Identify which cell holds the provided text, then report its (x, y) central coordinate. 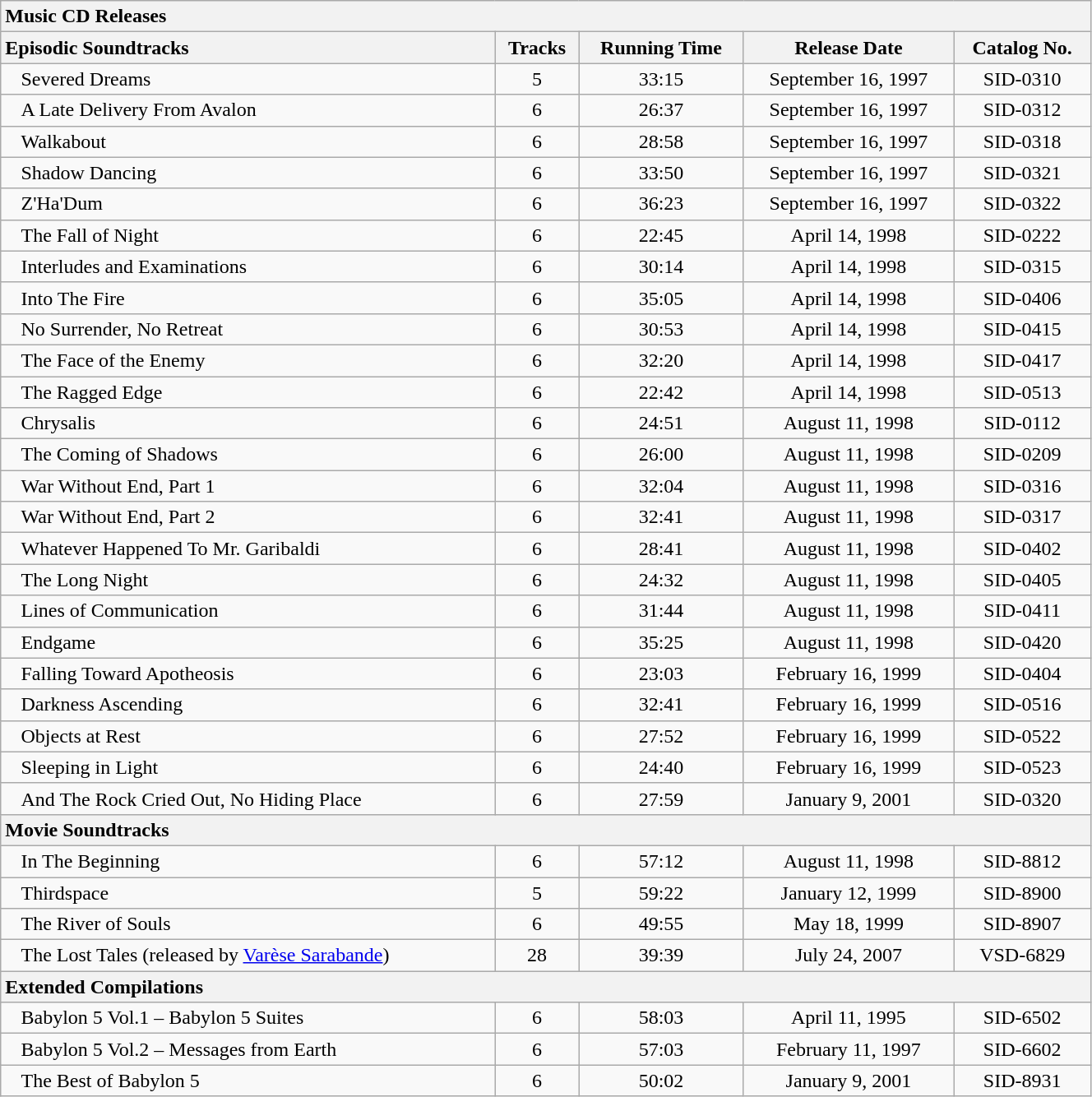
59:22 (661, 892)
35:25 (661, 642)
SID-0322 (1022, 204)
Darkness Ascending (248, 705)
Sleeping in Light (248, 767)
Episodic Soundtracks (248, 48)
The Long Night (248, 580)
31:44 (661, 611)
SID-8900 (1022, 892)
32:04 (661, 486)
January 12, 1999 (849, 892)
24:51 (661, 424)
SID-0209 (1022, 455)
Endgame (248, 642)
Whatever Happened To Mr. Garibaldi (248, 548)
32:20 (661, 360)
SID-0404 (1022, 673)
SID-8931 (1022, 1081)
57:03 (661, 1049)
Shadow Dancing (248, 173)
SID-0411 (1022, 611)
Running Time (661, 48)
Catalog No. (1022, 48)
Movie Soundtracks (546, 830)
Walkabout (248, 141)
February 11, 1997 (849, 1049)
Thirdspace (248, 892)
SID-0523 (1022, 767)
Babylon 5 Vol.1 – Babylon 5 Suites (248, 1018)
SID-0112 (1022, 424)
26:00 (661, 455)
Chrysalis (248, 424)
The Best of Babylon 5 (248, 1081)
30:14 (661, 266)
SID-6502 (1022, 1018)
Into The Fire (248, 298)
28:41 (661, 548)
Extended Compilations (546, 987)
The Lost Tales (released by Varèse Sarabande) (248, 956)
57:12 (661, 861)
Tracks (537, 48)
49:55 (661, 924)
A Late Delivery From Avalon (248, 110)
SID-0513 (1022, 392)
27:52 (661, 736)
SID-0415 (1022, 329)
SID-0222 (1022, 235)
SID-8812 (1022, 861)
30:53 (661, 329)
33:50 (661, 173)
War Without End, Part 1 (248, 486)
SID-8907 (1022, 924)
33:15 (661, 79)
Release Date (849, 48)
SID-0310 (1022, 79)
23:03 (661, 673)
Interludes and Examinations (248, 266)
SID-6602 (1022, 1049)
SID-0316 (1022, 486)
39:39 (661, 956)
24:32 (661, 580)
And The Rock Cried Out, No Hiding Place (248, 798)
22:45 (661, 235)
May 18, 1999 (849, 924)
SID-0522 (1022, 736)
April 11, 1995 (849, 1018)
26:37 (661, 110)
27:59 (661, 798)
The Fall of Night (248, 235)
Z'Ha'Dum (248, 204)
22:42 (661, 392)
Falling Toward Apotheosis (248, 673)
July 24, 2007 (849, 956)
SID-0406 (1022, 298)
50:02 (661, 1081)
War Without End, Part 2 (248, 517)
Objects at Rest (248, 736)
35:05 (661, 298)
SID-0315 (1022, 266)
SID-0405 (1022, 580)
SID-0320 (1022, 798)
Music CD Releases (546, 16)
Lines of Communication (248, 611)
28 (537, 956)
SID-0420 (1022, 642)
SID-0417 (1022, 360)
No Surrender, No Retreat (248, 329)
24:40 (661, 767)
SID-0317 (1022, 517)
SID-0402 (1022, 548)
VSD-6829 (1022, 956)
SID-0318 (1022, 141)
SID-0516 (1022, 705)
The Ragged Edge (248, 392)
58:03 (661, 1018)
36:23 (661, 204)
Babylon 5 Vol.2 – Messages from Earth (248, 1049)
SID-0312 (1022, 110)
Severed Dreams (248, 79)
SID-0321 (1022, 173)
The Coming of Shadows (248, 455)
28:58 (661, 141)
In The Beginning (248, 861)
The River of Souls (248, 924)
The Face of the Enemy (248, 360)
